Search for the cell housing the specified text and yield its (X, Y) center coordinate. 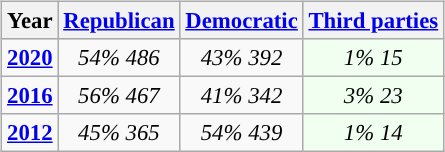
2020 (30, 58)
3% 23 (373, 96)
41% 342 (242, 96)
1% 15 (373, 58)
1% 14 (373, 133)
Third parties (373, 21)
Republican (119, 21)
43% 392 (242, 58)
54% 439 (242, 133)
45% 365 (119, 133)
Year (30, 21)
54% 486 (119, 58)
Democratic (242, 21)
2012 (30, 133)
2016 (30, 96)
56% 467 (119, 96)
